Locate the cell with the specified text and output its [x, y] center coordinate. 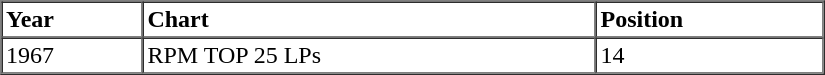
RPM TOP 25 LPs [370, 56]
Chart [370, 20]
1967 [72, 56]
Position [710, 20]
14 [710, 56]
Year [72, 20]
